From the cell containing the given text, extract its center point as [X, Y] coordinate. 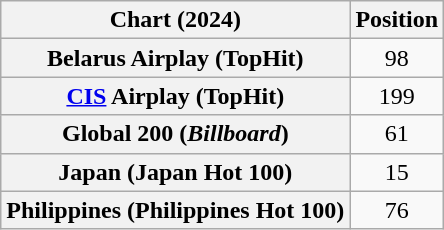
15 [397, 172]
Global 200 (Billboard) [176, 134]
Position [397, 20]
199 [397, 96]
Philippines (Philippines Hot 100) [176, 210]
61 [397, 134]
CIS Airplay (TopHit) [176, 96]
98 [397, 58]
Belarus Airplay (TopHit) [176, 58]
76 [397, 210]
Chart (2024) [176, 20]
Japan (Japan Hot 100) [176, 172]
